Identify which cell holds the provided text, then report its (x, y) central coordinate. 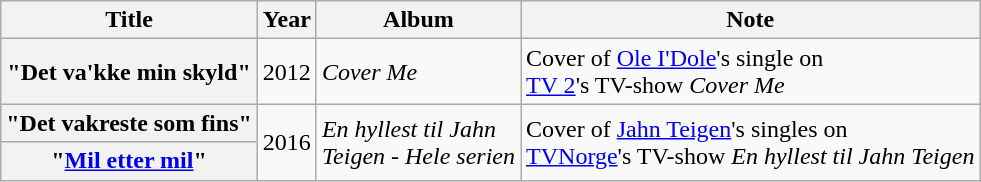
Year (286, 20)
2016 (286, 142)
En hyllest til Jahn Teigen - Hele serien (418, 142)
Title (130, 20)
Note (750, 20)
"Det va'kke min skyld" (130, 72)
Cover of Ole I'Dole's single on TV 2's TV-show Cover Me (750, 72)
"Mil etter mil" (130, 161)
Album (418, 20)
Cover Me (418, 72)
Cover of Jahn Teigen's singles on TVNorge's TV-show En hyllest til Jahn Teigen (750, 142)
"Det vakreste som fins" (130, 123)
2012 (286, 72)
